Capture the cell that displays the provided text and extract its [X, Y] central coordinate. 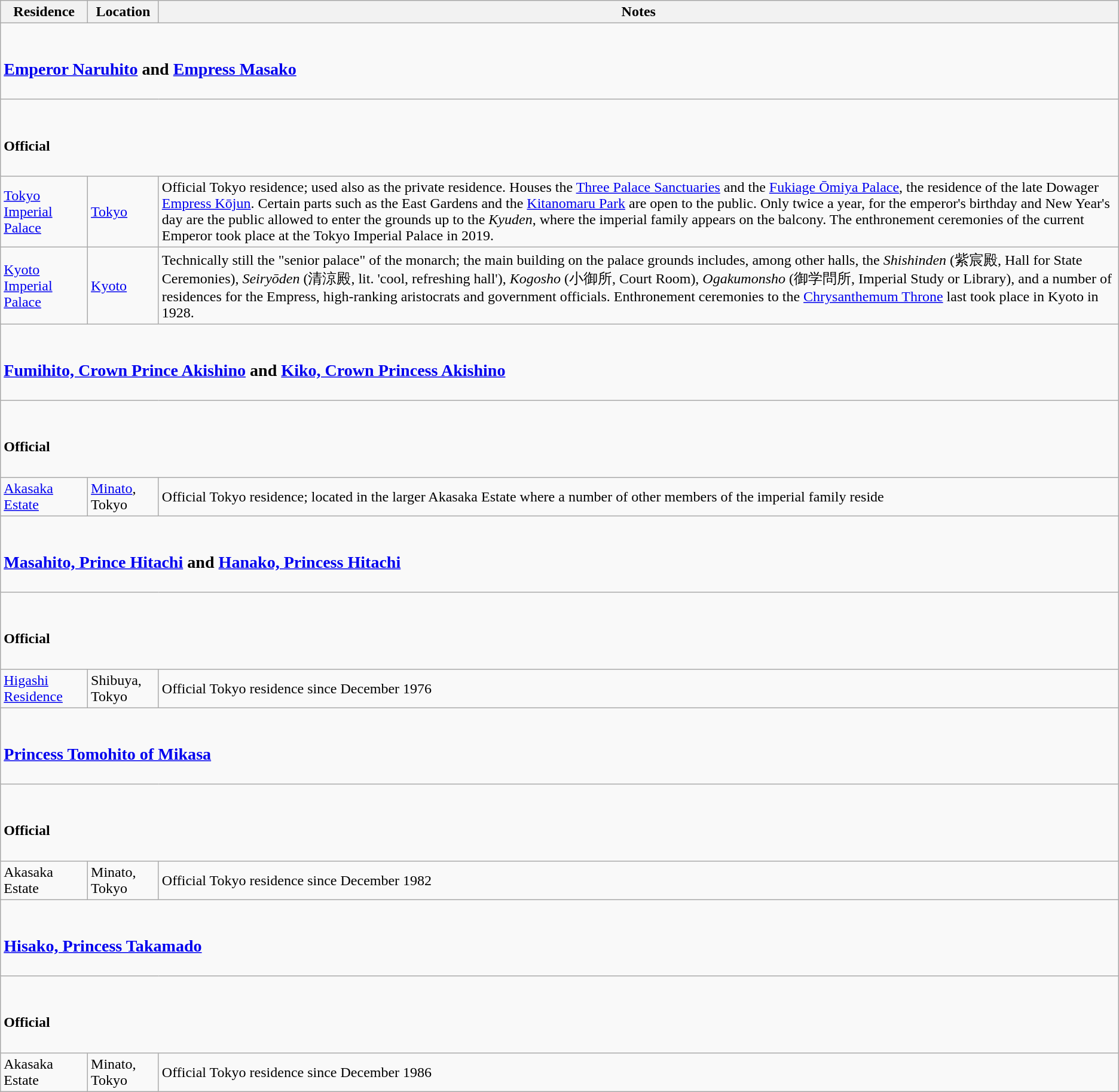
Emperor Naruhito and Empress Masako [559, 61]
Masahito, Prince Hitachi and Hanako, Princess Hitachi [559, 553]
Fumihito, Crown Prince Akishino and Kiko, Crown Princess Akishino [559, 362]
Official Tokyo residence; located in the larger Akasaka Estate where a number of other members of the imperial family reside [638, 496]
Residence [44, 12]
Higashi Residence [44, 689]
Notes [638, 12]
Kyoto Imperial Palace [44, 286]
Official Tokyo residence since December 1982 [638, 880]
Princess Tomohito of Mikasa [559, 746]
Shibuya, Tokyo [123, 689]
Official Tokyo residence since December 1976 [638, 689]
Tokyo [123, 212]
Tokyo Imperial Palace [44, 212]
Location [123, 12]
Official Tokyo residence since December 1986 [638, 1072]
Kyoto [123, 286]
Hisako, Princess Takamado [559, 937]
